Identify which cell holds the provided text, then report its [x, y] central coordinate. 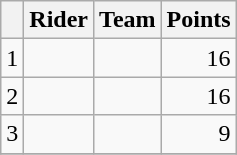
Team [128, 20]
Rider [59, 20]
2 [12, 96]
3 [12, 134]
Points [198, 20]
1 [12, 58]
9 [198, 134]
